Output the [x, y] coordinate of the center of the cell containing the given text.  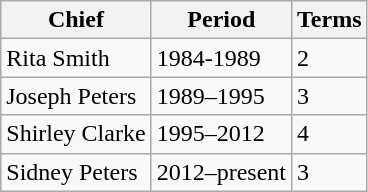
Joseph Peters [76, 96]
Chief [76, 20]
1995–2012 [221, 134]
Sidney Peters [76, 172]
Period [221, 20]
Shirley Clarke [76, 134]
4 [329, 134]
1989–1995 [221, 96]
Rita Smith [76, 58]
1984-1989 [221, 58]
2012–present [221, 172]
2 [329, 58]
Terms [329, 20]
